Determine the (x, y) coordinate at the center of the cell enclosing the given text.  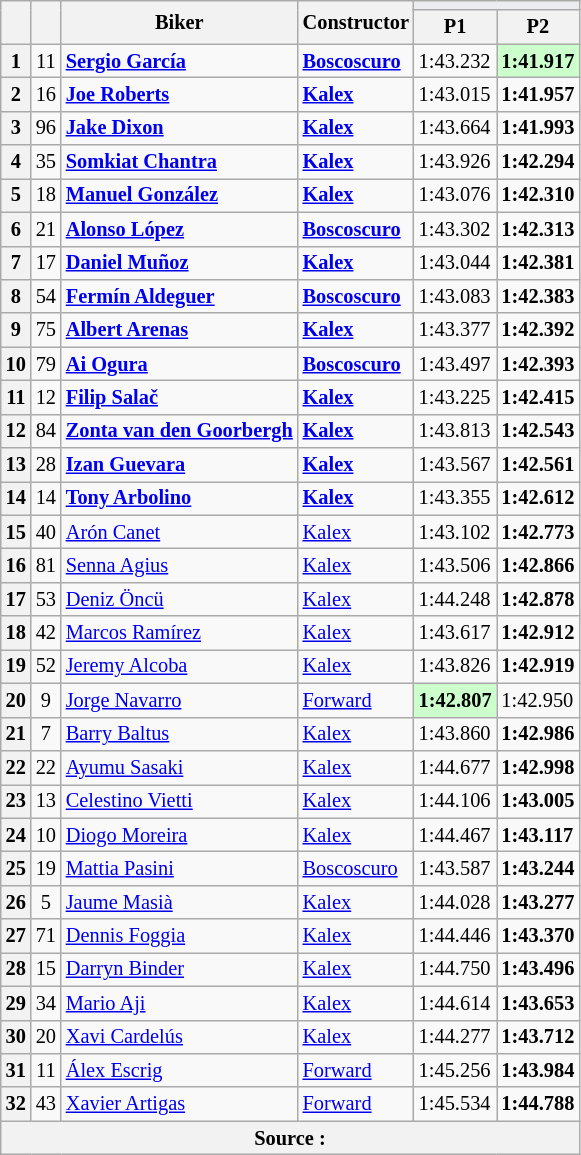
1:42.392 (538, 330)
Darryn Binder (180, 969)
43 (46, 1104)
1:42.543 (538, 431)
54 (46, 296)
31 (16, 1070)
1:43.225 (456, 397)
Biker (180, 22)
Alonso López (180, 229)
1:42.773 (538, 532)
1:43.587 (456, 868)
1:44.277 (456, 1037)
Diogo Moreira (180, 835)
1:42.313 (538, 229)
Álex Escrig (180, 1070)
1:43.117 (538, 835)
1:43.617 (456, 633)
1:44.248 (456, 599)
Marcos Ramírez (180, 633)
8 (16, 296)
1:44.750 (456, 969)
1:41.957 (538, 94)
Xavier Artigas (180, 1104)
1:43.232 (456, 61)
Albert Arenas (180, 330)
Senna Agius (180, 565)
Jake Dixon (180, 128)
P2 (538, 27)
Sergio García (180, 61)
71 (46, 936)
1:41.993 (538, 128)
32 (16, 1104)
1:42.612 (538, 498)
1:43.015 (456, 94)
Celestino Vietti (180, 801)
1:43.102 (456, 532)
1:43.664 (456, 128)
1:43.984 (538, 1070)
Arón Canet (180, 532)
1:43.044 (456, 263)
1:43.813 (456, 431)
1:42.415 (538, 397)
1:43.302 (456, 229)
75 (46, 330)
1:43.567 (456, 465)
1:43.497 (456, 364)
84 (46, 431)
1:42.383 (538, 296)
26 (16, 902)
1:42.393 (538, 364)
Xavi Cardelús (180, 1037)
1:42.807 (456, 700)
4 (16, 162)
1:44.614 (456, 1003)
53 (46, 599)
Ayumu Sasaki (180, 767)
Barry Baltus (180, 734)
2 (16, 94)
Jorge Navarro (180, 700)
Jaume Masià (180, 902)
1:43.926 (456, 162)
1:42.294 (538, 162)
34 (46, 1003)
27 (16, 936)
1:45.256 (456, 1070)
35 (46, 162)
1:44.106 (456, 801)
Source : (290, 1138)
1:45.534 (456, 1104)
1:41.917 (538, 61)
1:43.005 (538, 801)
29 (16, 1003)
1:42.919 (538, 666)
1:42.561 (538, 465)
1:44.467 (456, 835)
Mattia Pasini (180, 868)
1:43.712 (538, 1037)
Jeremy Alcoba (180, 666)
1:42.381 (538, 263)
1:42.878 (538, 599)
1:44.446 (456, 936)
3 (16, 128)
1 (16, 61)
1:42.950 (538, 700)
1:43.860 (456, 734)
1:42.912 (538, 633)
42 (46, 633)
Zonta van den Goorbergh (180, 431)
1:42.310 (538, 195)
1:44.028 (456, 902)
P1 (456, 27)
96 (46, 128)
1:43.076 (456, 195)
1:42.986 (538, 734)
1:43.355 (456, 498)
1:43.506 (456, 565)
30 (16, 1037)
Constructor (356, 22)
Fermín Aldeguer (180, 296)
1:42.866 (538, 565)
Filip Salač (180, 397)
Joe Roberts (180, 94)
Deniz Öncü (180, 599)
1:43.244 (538, 868)
1:43.370 (538, 936)
25 (16, 868)
Mario Aji (180, 1003)
Somkiat Chantra (180, 162)
1:43.277 (538, 902)
1:44.677 (456, 767)
Tony Arbolino (180, 498)
79 (46, 364)
Izan Guevara (180, 465)
1:42.998 (538, 767)
1:43.083 (456, 296)
40 (46, 532)
Dennis Foggia (180, 936)
6 (16, 229)
52 (46, 666)
1:43.653 (538, 1003)
1:43.496 (538, 969)
23 (16, 801)
Daniel Muñoz (180, 263)
24 (16, 835)
1:43.826 (456, 666)
Manuel González (180, 195)
1:43.377 (456, 330)
Ai Ogura (180, 364)
81 (46, 565)
1:44.788 (538, 1104)
